Determine the (X, Y) coordinate at the center of the cell enclosing the given text.  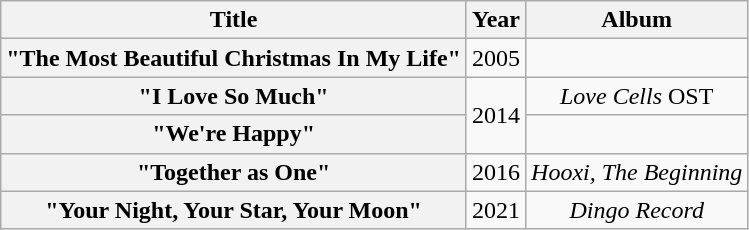
2016 (496, 172)
"Together as One" (234, 172)
2005 (496, 58)
Title (234, 20)
2021 (496, 210)
"Your Night, Your Star, Your Moon" (234, 210)
Year (496, 20)
Love Cells OST (637, 96)
2014 (496, 115)
Dingo Record (637, 210)
Hooxi, The Beginning (637, 172)
"The Most Beautiful Christmas In My Life" (234, 58)
Album (637, 20)
"I Love So Much" (234, 96)
"We're Happy" (234, 134)
